From the cell containing the given text, extract its center point as [X, Y] coordinate. 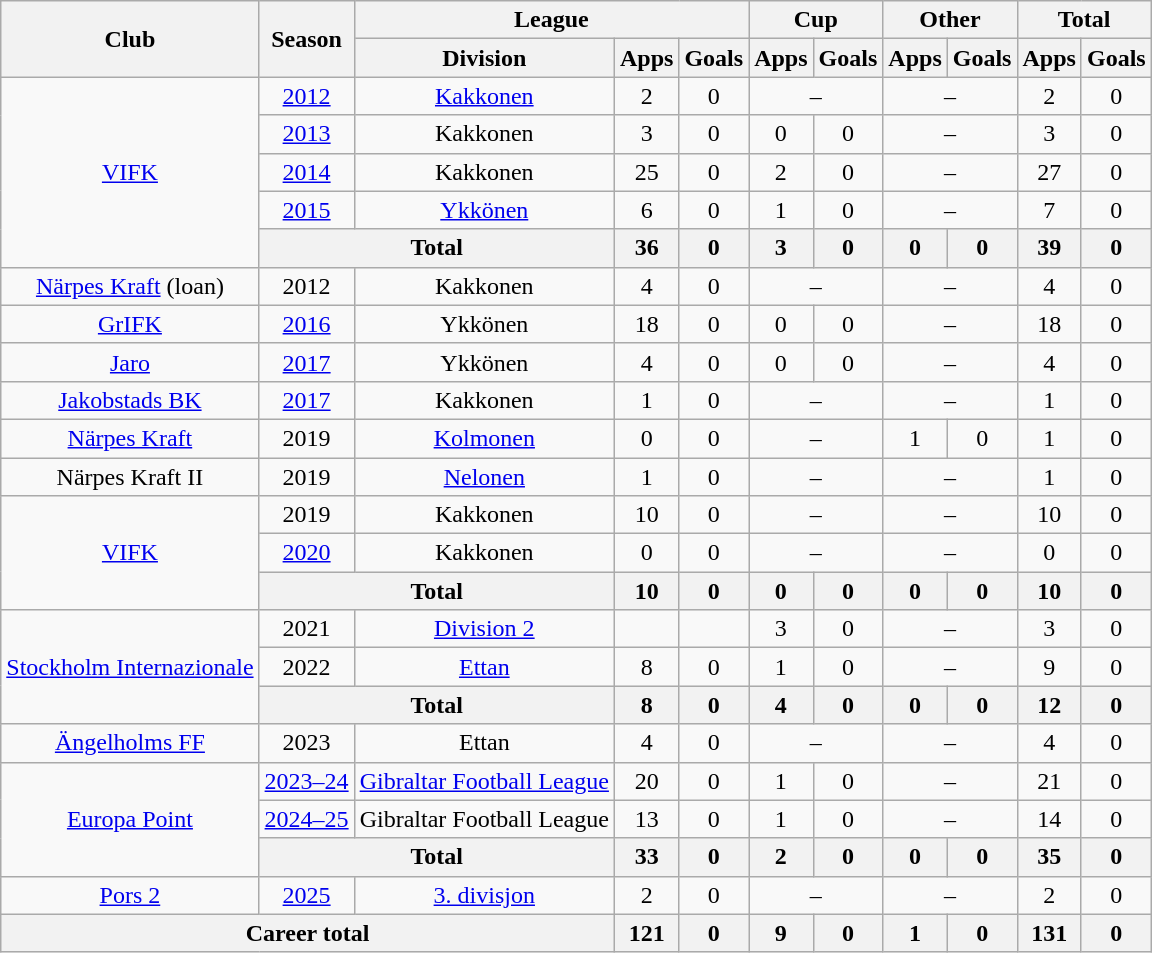
GrIFK [130, 324]
2016 [306, 324]
Nelonen [484, 477]
Stockholm Internazionale [130, 667]
Närpes Kraft [130, 438]
25 [646, 172]
7 [1049, 210]
Kolmonen [484, 438]
Jakobstads BK [130, 400]
Other [950, 20]
39 [1049, 248]
36 [646, 248]
12 [1049, 705]
Närpes Kraft II [130, 477]
Europa Point [130, 819]
Club [130, 39]
2023–24 [306, 781]
3. divisjon [484, 895]
Jaro [130, 362]
2023 [306, 743]
League [551, 20]
2021 [306, 629]
Season [306, 39]
21 [1049, 781]
2025 [306, 895]
121 [646, 933]
33 [646, 857]
2024–25 [306, 819]
2022 [306, 667]
Career total [308, 933]
13 [646, 819]
14 [1049, 819]
2013 [306, 134]
6 [646, 210]
2014 [306, 172]
Division [484, 58]
2015 [306, 210]
35 [1049, 857]
Division 2 [484, 629]
20 [646, 781]
Ängelholms FF [130, 743]
2020 [306, 553]
Pors 2 [130, 895]
131 [1049, 933]
27 [1049, 172]
Cup [816, 20]
Närpes Kraft (loan) [130, 286]
